Search for the cell housing the specified text and yield its (X, Y) center coordinate. 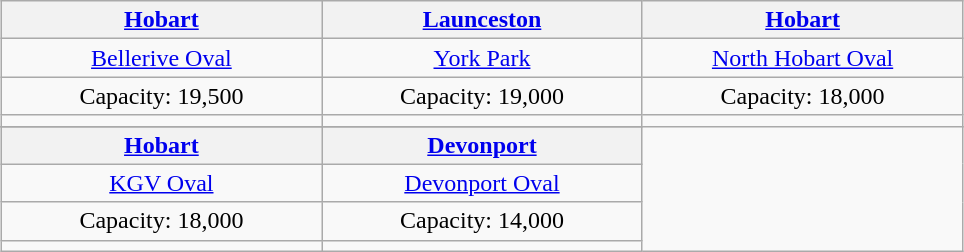
Devonport Oval (482, 183)
Capacity: 19,000 (482, 96)
North Hobart Oval (802, 58)
York Park (482, 58)
Launceston (482, 20)
Capacity: 14,000 (482, 221)
Devonport (482, 145)
KGV Oval (162, 183)
Bellerive Oval (162, 58)
Capacity: 19,500 (162, 96)
